Locate the cell with the specified text and output its (X, Y) center coordinate. 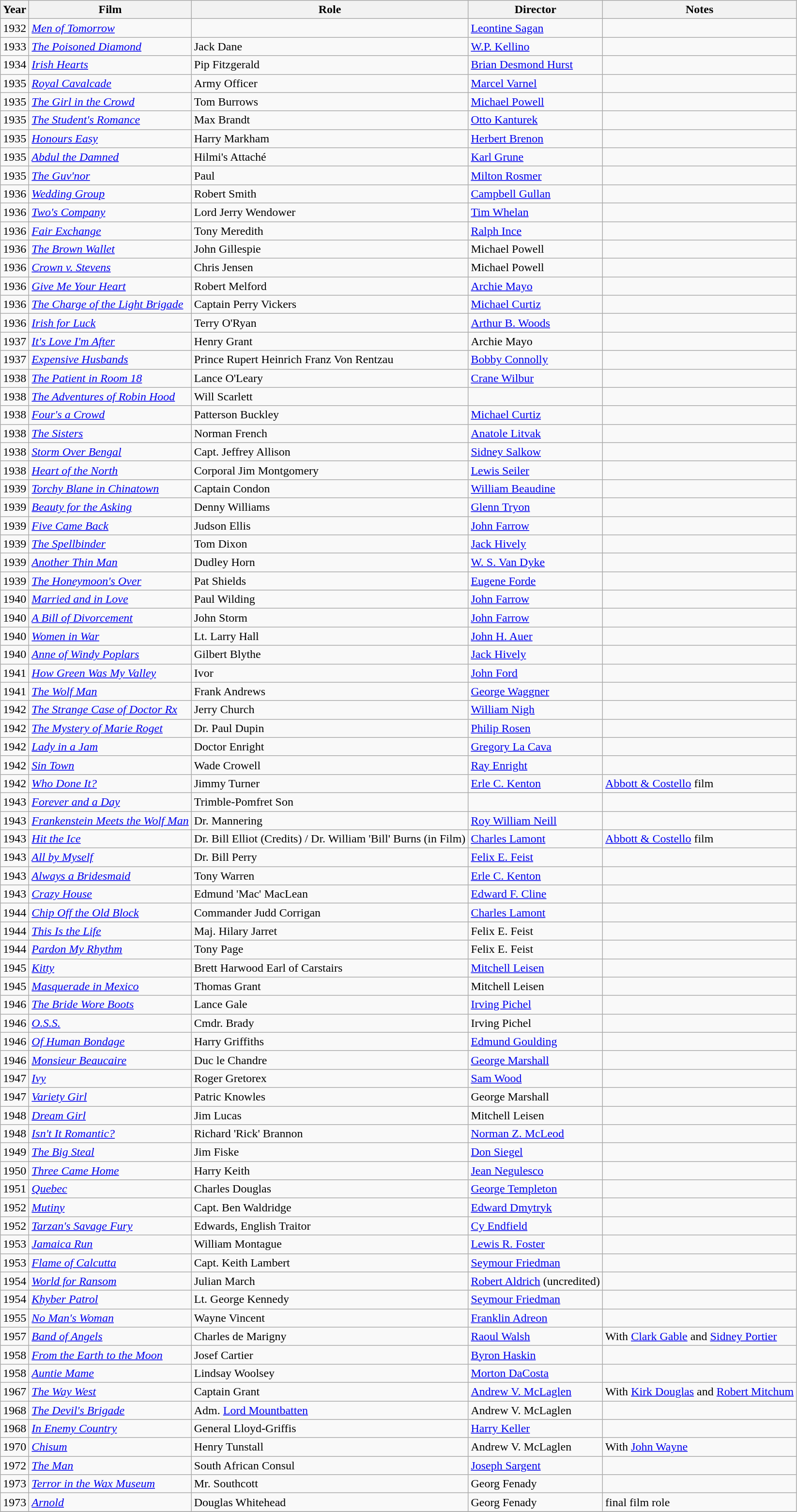
Will Scarlett (330, 397)
Cmdr. Brady (330, 1023)
Ivor (330, 673)
Harry Keller (536, 1429)
Heart of the North (110, 470)
Pip Fitzgerald (330, 65)
Sin Town (110, 765)
Brett Harwood Earl of Carstairs (330, 968)
Campbell Gullan (536, 194)
The Way West (110, 1391)
John Storm (330, 618)
Variety Girl (110, 1097)
Maj. Hilary Jarret (330, 931)
In Enemy Country (110, 1429)
The Poisoned Diamond (110, 46)
The Brown Wallet (110, 249)
Terror in the Wax Museum (110, 1484)
Duc le Chandre (330, 1060)
1950 (15, 1171)
Anne of Windy Poplars (110, 655)
Charles de Marigny (330, 1336)
Tom Burrows (330, 102)
Khyber Patrol (110, 1299)
How Green Was My Valley (110, 673)
Jean Negulesco (536, 1171)
The Charge of the Light Brigade (110, 305)
Max Brandt (330, 120)
Morton DaCosta (536, 1373)
The Spellbinder (110, 544)
Always a Bridesmaid (110, 876)
Chris Jensen (330, 268)
Robert Smith (330, 194)
Wayne Vincent (330, 1318)
Captain Perry Vickers (330, 305)
Leontine Sagan (536, 28)
With John Wayne (700, 1447)
Kitty (110, 968)
Jim Fiske (330, 1152)
Jamaica Run (110, 1244)
Storm Over Bengal (110, 452)
Flame of Calcutta (110, 1263)
Denny Williams (330, 507)
Lady in a Jam (110, 747)
No Man's Woman (110, 1318)
Thomas Grant (330, 986)
The Strange Case of Doctor Rx (110, 710)
Auntie Mame (110, 1373)
Arthur B. Woods (536, 323)
Lance O'Leary (330, 378)
Director (536, 10)
Dr. Bill Elliot (Credits) / Dr. William 'Bill' Burns (in Film) (330, 839)
Irish for Luck (110, 323)
Henry Grant (330, 341)
Edmund 'Mac' MacLean (330, 894)
Jack Dane (330, 46)
George Waggner (536, 691)
Patric Knowles (330, 1097)
A Bill of Divorcement (110, 618)
Paul (330, 175)
Abdul the Damned (110, 157)
Army Officer (330, 83)
Corporal Jim Montgomery (330, 470)
Crazy House (110, 894)
George Templeton (536, 1189)
From the Earth to the Moon (110, 1355)
Film (110, 10)
World for Ransom (110, 1281)
Lewis R. Foster (536, 1244)
Gregory La Cava (536, 747)
John Ford (536, 673)
The Devil's Brigade (110, 1410)
The Bride Wore Boots (110, 1005)
Honours Easy (110, 138)
Dr. Bill Perry (330, 857)
Pat Shields (330, 581)
Marcel Varnel (536, 83)
Torchy Blane in Chinatown (110, 489)
Fair Exchange (110, 231)
Dudley Horn (330, 563)
1957 (15, 1336)
Monsieur Beaucaire (110, 1060)
Pardon My Rhythm (110, 949)
Roger Gretorex (330, 1078)
William Beaudine (536, 489)
Paul Wilding (330, 599)
Masquerade in Mexico (110, 986)
Bobby Connolly (536, 360)
Edmund Goulding (536, 1041)
John Gillespie (330, 249)
Expensive Husbands (110, 360)
1951 (15, 1189)
Franklin Adreon (536, 1318)
Isn't It Romantic? (110, 1134)
Terry O'Ryan (330, 323)
Band of Angels (110, 1336)
Lt. George Kennedy (330, 1299)
The Big Steal (110, 1152)
Josef Cartier (330, 1355)
Give Me Your Heart (110, 286)
The Adventures of Robin Hood (110, 397)
Julian March (330, 1281)
Lance Gale (330, 1005)
Captain Condon (330, 489)
1933 (15, 46)
Women in War (110, 636)
Karl Grune (536, 157)
Don Siegel (536, 1152)
Harry Keith (330, 1171)
South African Consul (330, 1466)
Raoul Walsh (536, 1336)
Chip Off the Old Block (110, 913)
Men of Tomorrow (110, 28)
1970 (15, 1447)
Cy Endfield (536, 1226)
The Wolf Man (110, 691)
The Honeymoon's Over (110, 581)
The Student's Romance (110, 120)
Mutiny (110, 1207)
William Nigh (536, 710)
Edward F. Cline (536, 894)
Robert Melford (330, 286)
Edward Dmytryk (536, 1207)
Hit the Ice (110, 839)
Sam Wood (536, 1078)
Frank Andrews (330, 691)
Lewis Seiler (536, 470)
John H. Auer (536, 636)
Lt. Larry Hall (330, 636)
Another Thin Man (110, 563)
Glenn Tryon (536, 507)
1955 (15, 1318)
Brian Desmond Hurst (536, 65)
1967 (15, 1391)
Jerry Church (330, 710)
Judson Ellis (330, 525)
Frankenstein Meets the Wolf Man (110, 821)
Sidney Salkow (536, 452)
Richard 'Rick' Brannon (330, 1134)
Norman Z. McLeod (536, 1134)
Ivy (110, 1078)
It's Love I'm After (110, 341)
Three Came Home (110, 1171)
1972 (15, 1466)
Capt. Keith Lambert (330, 1263)
Roy William Neill (536, 821)
Lindsay Woolsey (330, 1373)
Milton Rosmer (536, 175)
Five Came Back (110, 525)
Beauty for the Asking (110, 507)
Harry Griffiths (330, 1041)
Herbert Brenon (536, 138)
Doctor Enright (330, 747)
1932 (15, 28)
Commander Judd Corrigan (330, 913)
All by Myself (110, 857)
Dream Girl (110, 1115)
Tim Whelan (536, 212)
Role (330, 10)
Year (15, 10)
Arnold (110, 1502)
Eugene Forde (536, 581)
Charles Douglas (330, 1189)
Capt. Jeffrey Allison (330, 452)
Otto Kanturek (536, 120)
Capt. Ben Waldridge (330, 1207)
Quebec (110, 1189)
Captain Grant (330, 1391)
Hilmi's Attaché (330, 157)
Who Done It? (110, 783)
Of Human Bondage (110, 1041)
Two's Company (110, 212)
Joseph Sargent (536, 1466)
Byron Haskin (536, 1355)
Ralph Ince (536, 231)
Henry Tunstall (330, 1447)
Lord Jerry Wendower (330, 212)
The Guv'nor (110, 175)
Tarzan's Savage Fury (110, 1226)
Jimmy Turner (330, 783)
Philip Rosen (536, 728)
The Girl in the Crowd (110, 102)
O.S.S. (110, 1023)
Mr. Southcott (330, 1484)
1949 (15, 1152)
This Is the Life (110, 931)
Adm. Lord Mountbatten (330, 1410)
Trimble-Pomfret Son (330, 802)
Married and in Love (110, 599)
The Patient in Room 18 (110, 378)
Robert Aldrich (uncredited) (536, 1281)
Dr. Paul Dupin (330, 728)
Wedding Group (110, 194)
Wade Crowell (330, 765)
Ray Enright (536, 765)
Tony Meredith (330, 231)
W. S. Van Dyke (536, 563)
Dr. Mannering (330, 821)
Norman French (330, 433)
Crown v. Stevens (110, 268)
Jim Lucas (330, 1115)
Edwards, English Traitor (330, 1226)
The Mystery of Marie Roget (110, 728)
Harry Markham (330, 138)
William Montague (330, 1244)
Tony Page (330, 949)
Crane Wilbur (536, 378)
Douglas Whitehead (330, 1502)
Notes (700, 10)
final film role (700, 1502)
Patterson Buckley (330, 415)
With Clark Gable and Sidney Portier (700, 1336)
Four's a Crowd (110, 415)
General Lloyd-Griffis (330, 1429)
Irish Hearts (110, 65)
W.P. Kellino (536, 46)
The Man (110, 1466)
Anatole Litvak (536, 433)
Chisum (110, 1447)
1934 (15, 65)
Gilbert Blythe (330, 655)
Prince Rupert Heinrich Franz Von Rentzau (330, 360)
Tony Warren (330, 876)
Forever and a Day (110, 802)
The Sisters (110, 433)
Tom Dixon (330, 544)
With Kirk Douglas and Robert Mitchum (700, 1391)
Royal Cavalcade (110, 83)
